Capture the cell that displays the provided text and extract its (X, Y) central coordinate. 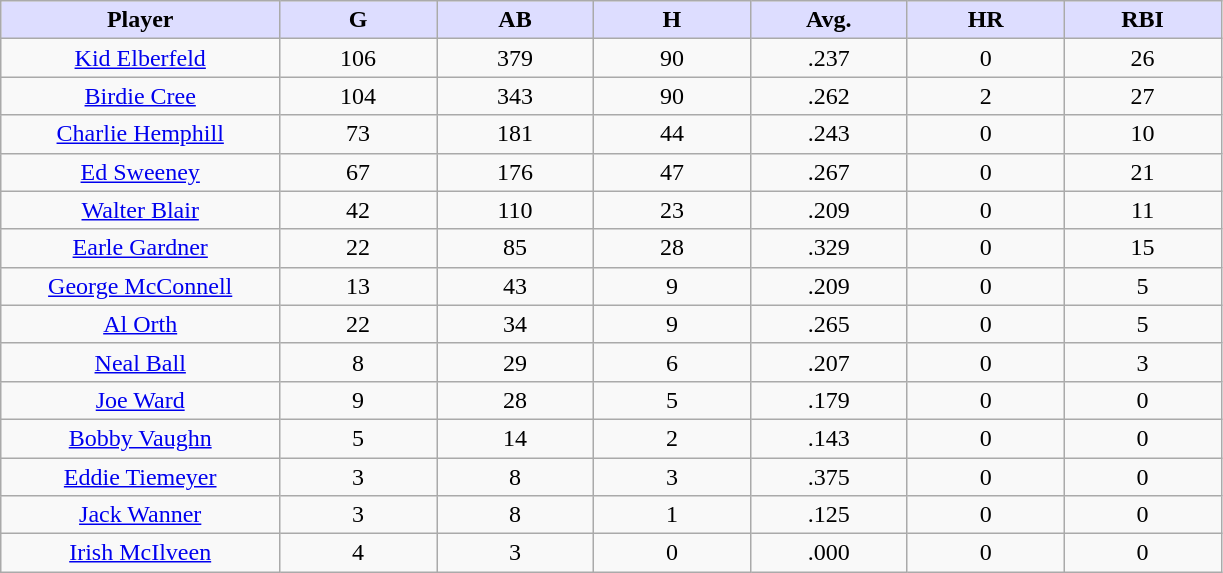
379 (516, 58)
14 (516, 438)
11 (1142, 210)
.125 (828, 515)
Avg. (828, 20)
106 (358, 58)
23 (672, 210)
343 (516, 96)
110 (516, 210)
Earle Gardner (140, 248)
21 (1142, 172)
Walter Blair (140, 210)
176 (516, 172)
H (672, 20)
Birdie Cree (140, 96)
.207 (828, 362)
44 (672, 134)
73 (358, 134)
HR (986, 20)
26 (1142, 58)
G (358, 20)
.375 (828, 477)
Neal Ball (140, 362)
Kid Elberfeld (140, 58)
10 (1142, 134)
.179 (828, 400)
.143 (828, 438)
George McConnell (140, 286)
AB (516, 20)
.267 (828, 172)
.329 (828, 248)
181 (516, 134)
15 (1142, 248)
13 (358, 286)
Joe Ward (140, 400)
.262 (828, 96)
Player (140, 20)
67 (358, 172)
104 (358, 96)
27 (1142, 96)
42 (358, 210)
Ed Sweeney (140, 172)
Irish McIlveen (140, 553)
Bobby Vaughn (140, 438)
Eddie Tiemeyer (140, 477)
Jack Wanner (140, 515)
.243 (828, 134)
Al Orth (140, 324)
85 (516, 248)
Charlie Hemphill (140, 134)
4 (358, 553)
43 (516, 286)
.237 (828, 58)
34 (516, 324)
.265 (828, 324)
RBI (1142, 20)
6 (672, 362)
47 (672, 172)
.000 (828, 553)
1 (672, 515)
29 (516, 362)
